Scan for the cell matching the given text and deliver its [x, y] coordinate at center. 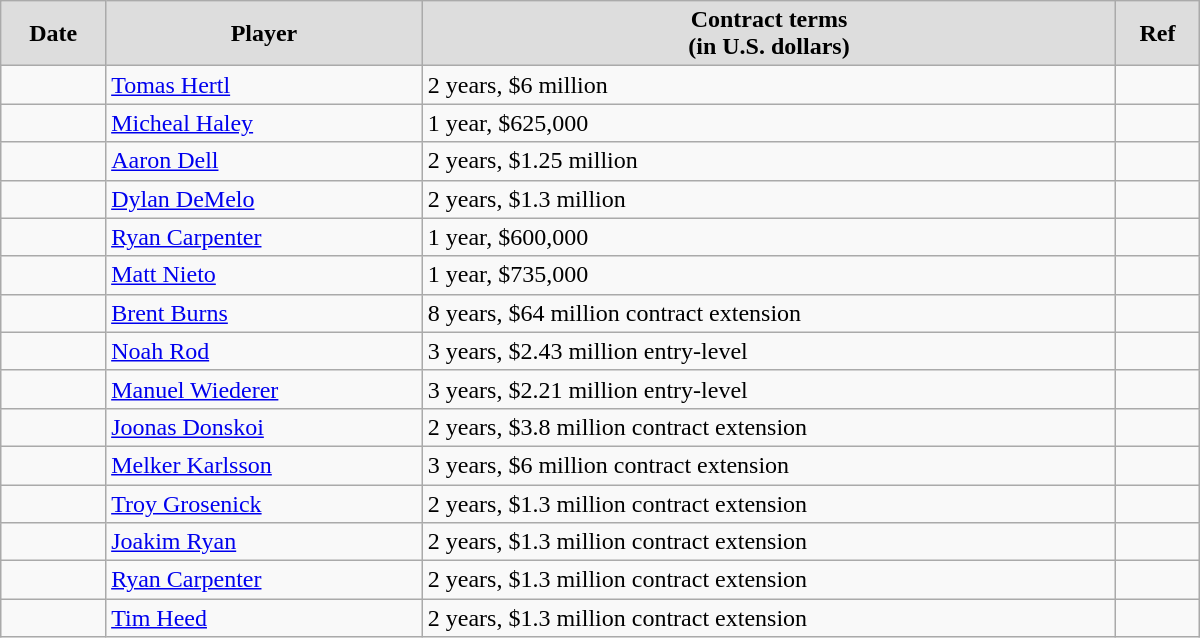
1 year, $625,000 [768, 123]
2 years, $1.3 million [768, 199]
Joonas Donskoi [264, 427]
Troy Grosenick [264, 503]
Melker Karlsson [264, 465]
Contract terms(in U.S. dollars) [768, 34]
3 years, $6 million contract extension [768, 465]
Micheal Haley [264, 123]
Matt Nieto [264, 275]
8 years, $64 million contract extension [768, 313]
1 year, $735,000 [768, 275]
1 year, $600,000 [768, 237]
Aaron Dell [264, 161]
3 years, $2.43 million entry-level [768, 351]
3 years, $2.21 million entry-level [768, 389]
Date [54, 34]
Dylan DeMelo [264, 199]
Tim Heed [264, 618]
Brent Burns [264, 313]
Noah Rod [264, 351]
Player [264, 34]
Ref [1158, 34]
Manuel Wiederer [264, 389]
2 years, $1.25 million [768, 161]
2 years, $3.8 million contract extension [768, 427]
Joakim Ryan [264, 542]
2 years, $6 million [768, 85]
Tomas Hertl [264, 85]
